Locate the cell with the specified text and output its [X, Y] center coordinate. 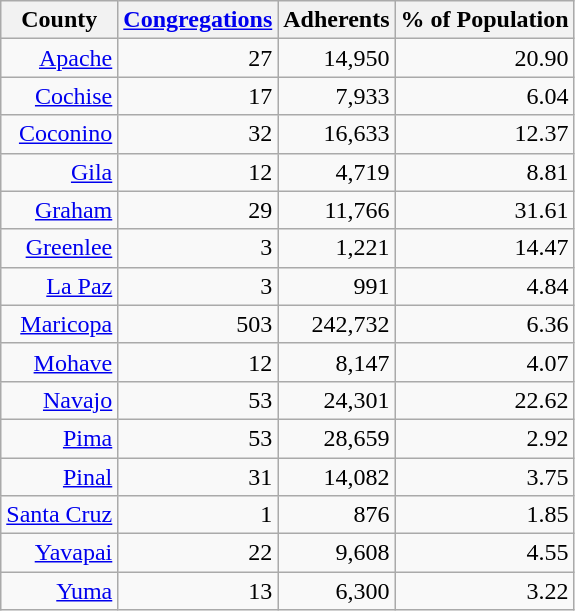
Yavapai [60, 553]
4,719 [336, 172]
La Paz [60, 286]
Santa Cruz [60, 515]
Gila [60, 172]
22 [198, 553]
4.55 [484, 553]
8,147 [336, 362]
Yuma [60, 591]
14,950 [336, 58]
16,633 [336, 134]
Pima [60, 438]
1,221 [336, 248]
7,933 [336, 96]
3.22 [484, 591]
11,766 [336, 210]
1.85 [484, 515]
Mohave [60, 362]
991 [336, 286]
4.84 [484, 286]
Greenlee [60, 248]
24,301 [336, 400]
242,732 [336, 324]
13 [198, 591]
Pinal [60, 477]
17 [198, 96]
6.04 [484, 96]
503 [198, 324]
31.61 [484, 210]
County [60, 20]
Graham [60, 210]
Adherents [336, 20]
20.90 [484, 58]
12.37 [484, 134]
Navajo [60, 400]
Cochise [60, 96]
4.07 [484, 362]
Coconino [60, 134]
22.62 [484, 400]
14.47 [484, 248]
6,300 [336, 591]
2.92 [484, 438]
Apache [60, 58]
28,659 [336, 438]
14,082 [336, 477]
876 [336, 515]
32 [198, 134]
29 [198, 210]
27 [198, 58]
Maricopa [60, 324]
Congregations [198, 20]
31 [198, 477]
1 [198, 515]
% of Population [484, 20]
8.81 [484, 172]
6.36 [484, 324]
9,608 [336, 553]
3.75 [484, 477]
